Determine the (X, Y) coordinate at the center of the cell enclosing the given text.  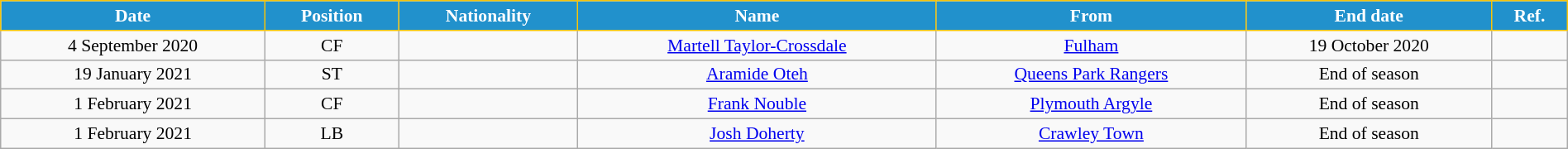
Josh Doherty (758, 134)
End date (1370, 16)
Fulham (1092, 46)
Frank Nouble (758, 104)
19 January 2021 (133, 74)
Aramide Oteh (758, 74)
Ref. (1530, 16)
Crawley Town (1092, 134)
LB (332, 134)
4 September 2020 (133, 46)
Date (133, 16)
ST (332, 74)
Plymouth Argyle (1092, 104)
Nationality (488, 16)
From (1092, 16)
Position (332, 16)
Queens Park Rangers (1092, 74)
Martell Taylor-Crossdale (758, 46)
19 October 2020 (1370, 46)
Name (758, 16)
